Provide the (X, Y) coordinate of the cell's center where the given text is located.  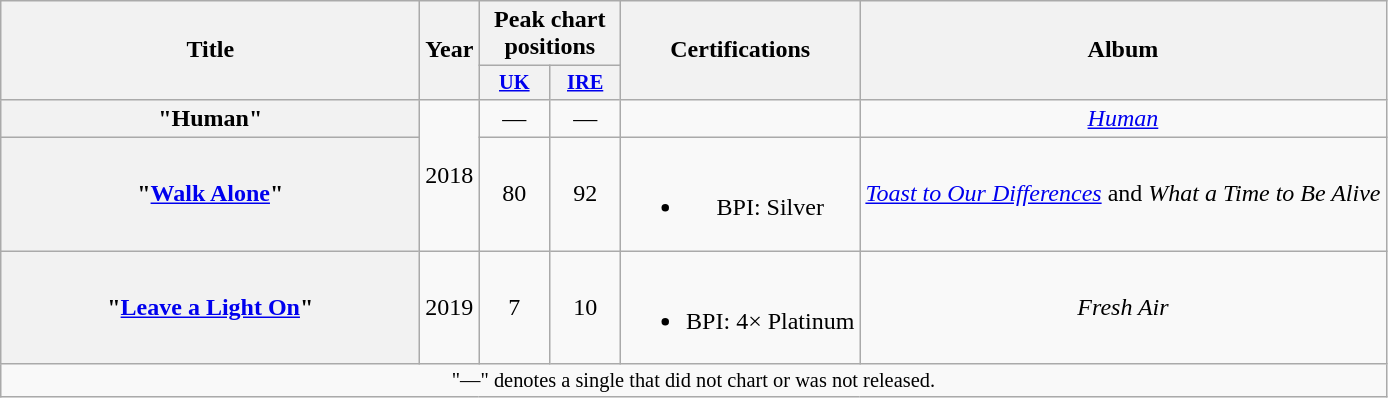
Title (210, 50)
Year (450, 50)
10 (586, 308)
"Human" (210, 118)
Album (1123, 50)
2019 (450, 308)
Human (1123, 118)
2018 (450, 174)
"Walk Alone" (210, 194)
BPI: 4× Platinum (740, 308)
UK (514, 83)
92 (586, 194)
IRE (586, 83)
"—" denotes a single that did not chart or was not released. (694, 381)
Fresh Air (1123, 308)
7 (514, 308)
Toast to Our Differences and What a Time to Be Alive (1123, 194)
Certifications (740, 50)
Peak chart positions (550, 34)
80 (514, 194)
"Leave a Light On" (210, 308)
BPI: Silver (740, 194)
